Detect which cell encompasses the target text, then output its (x, y) center coordinate. 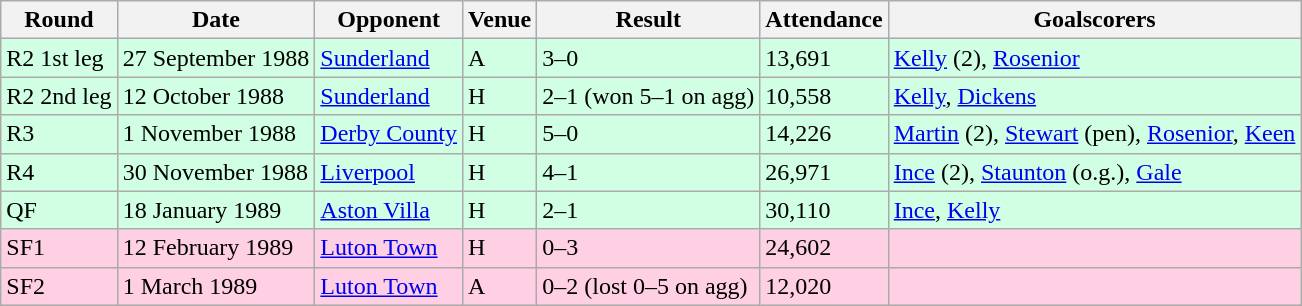
10,558 (824, 96)
2–1 (won 5–1 on agg) (648, 96)
18 January 1989 (216, 210)
SF1 (59, 248)
Venue (500, 20)
R2 1st leg (59, 58)
Opponent (389, 20)
Liverpool (389, 172)
14,226 (824, 134)
Ince, Kelly (1094, 210)
Date (216, 20)
4–1 (648, 172)
30 November 1988 (216, 172)
SF2 (59, 286)
12,020 (824, 286)
R2 2nd leg (59, 96)
Kelly, Dickens (1094, 96)
Result (648, 20)
R3 (59, 134)
1 November 1988 (216, 134)
Derby County (389, 134)
Round (59, 20)
Kelly (2), Rosenior (1094, 58)
Goalscorers (1094, 20)
QF (59, 210)
Attendance (824, 20)
12 February 1989 (216, 248)
26,971 (824, 172)
13,691 (824, 58)
Ince (2), Staunton (o.g.), Gale (1094, 172)
0–3 (648, 248)
Aston Villa (389, 210)
Martin (2), Stewart (pen), Rosenior, Keen (1094, 134)
24,602 (824, 248)
2–1 (648, 210)
3–0 (648, 58)
27 September 1988 (216, 58)
0–2 (lost 0–5 on agg) (648, 286)
R4 (59, 172)
5–0 (648, 134)
1 March 1989 (216, 286)
30,110 (824, 210)
12 October 1988 (216, 96)
